Identify which cell holds the provided text, then report its [X, Y] central coordinate. 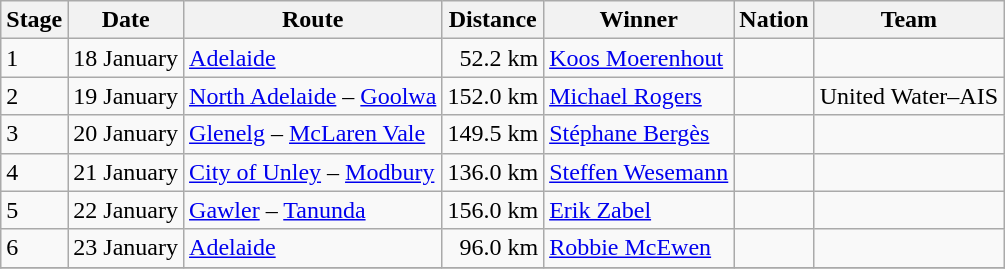
3 [34, 134]
152.0 km [493, 96]
Stage [34, 20]
149.5 km [493, 134]
Date [126, 20]
4 [34, 172]
Team [908, 20]
Erik Zabel [639, 210]
Stéphane Bergès [639, 134]
136.0 km [493, 172]
Winner [639, 20]
23 January [126, 248]
52.2 km [493, 58]
United Water–AIS [908, 96]
Distance [493, 20]
Glenelg – McLaren Vale [313, 134]
North Adelaide – Goolwa [313, 96]
Michael Rogers [639, 96]
96.0 km [493, 248]
Nation [774, 20]
20 January [126, 134]
18 January [126, 58]
Gawler – Tanunda [313, 210]
Koos Moerenhout [639, 58]
156.0 km [493, 210]
22 January [126, 210]
5 [34, 210]
1 [34, 58]
Route [313, 20]
6 [34, 248]
Steffen Wesemann [639, 172]
2 [34, 96]
City of Unley – Modbury [313, 172]
19 January [126, 96]
Robbie McEwen [639, 248]
21 January [126, 172]
